Provide the [X, Y] coordinate of the cell's center where the given text is located.  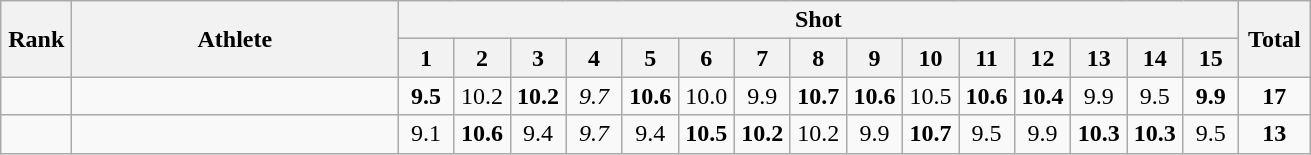
4 [594, 58]
15 [1211, 58]
3 [538, 58]
14 [1155, 58]
1 [426, 58]
10 [930, 58]
8 [818, 58]
17 [1274, 96]
11 [986, 58]
Rank [36, 39]
5 [650, 58]
12 [1043, 58]
10.0 [706, 96]
9.1 [426, 134]
9 [874, 58]
6 [706, 58]
Total [1274, 39]
2 [482, 58]
Shot [818, 20]
7 [762, 58]
Athlete [235, 39]
10.4 [1043, 96]
